Determine the (X, Y) coordinate at the center of the cell enclosing the given text.  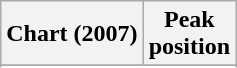
Chart (2007) (72, 34)
Peakposition (189, 34)
